Provide the [x, y] coordinate of the cell's center where the given text is located.  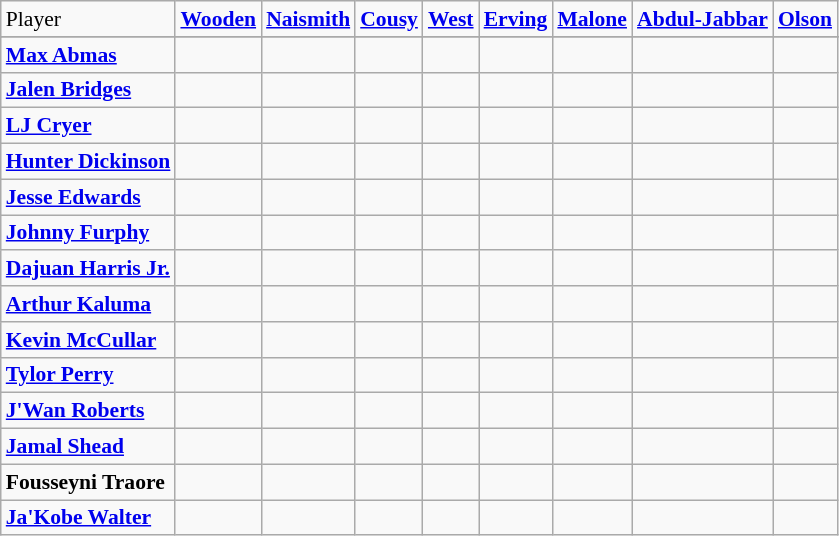
Wooden [218, 19]
West [451, 19]
Dajuan Harris Jr. [88, 269]
J'Wan Roberts [88, 411]
Malone [592, 19]
Tylor Perry [88, 375]
LJ Cryer [88, 126]
Player [88, 19]
Jalen Bridges [88, 90]
Olson [805, 19]
Fousseyni Traore [88, 482]
Jamal Shead [88, 447]
Erving [516, 19]
Kevin McCullar [88, 340]
Cousy [389, 19]
Hunter Dickinson [88, 162]
Arthur Kaluma [88, 304]
Max Abmas [88, 55]
Jesse Edwards [88, 197]
Naismith [308, 19]
Johnny Furphy [88, 233]
Abdul-Jabbar [702, 19]
Ja'Kobe Walter [88, 518]
